Output the [X, Y] coordinate of the center of the cell containing the given text.  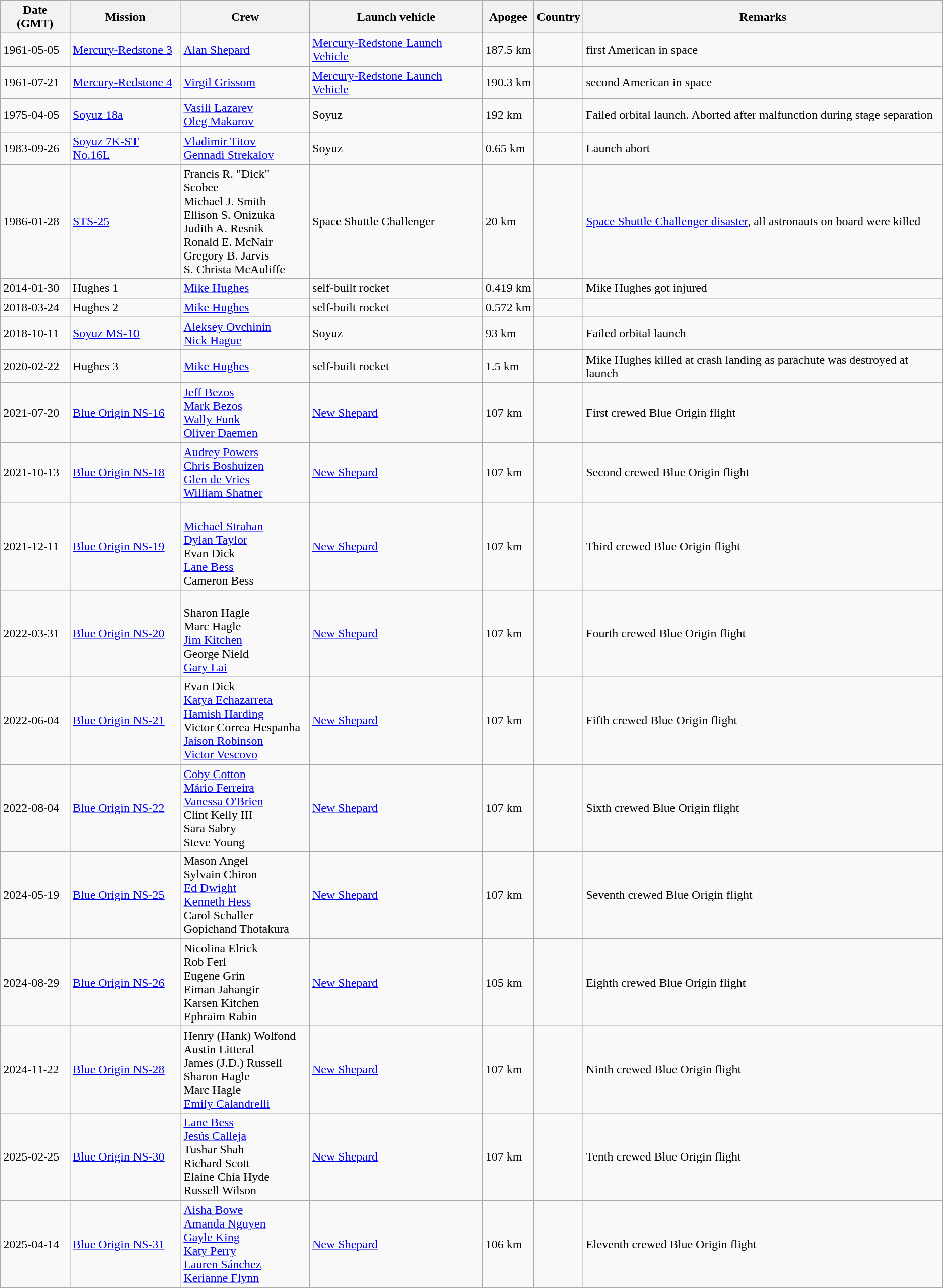
first American in space [763, 49]
Aleksey OvchininNick Hague [245, 334]
Hughes 2 [125, 307]
2024-08-29 [35, 983]
Failed orbital launch. Aborted after malfunction during stage separation [763, 115]
Blue Origin NS-21 [125, 721]
Fifth crewed Blue Origin flight [763, 721]
Audrey PowersChris BoshuizenGlen de VriesWilliam Shatner [245, 473]
Blue Origin NS-16 [125, 412]
2022-06-04 [35, 721]
2018-10-11 [35, 334]
Sharon HagleMarc HagleJim KitchenGeorge NieldGary Lai [245, 634]
2024-11-22 [35, 1069]
Blue Origin NS-26 [125, 983]
20 km [508, 222]
Vasili LazarevOleg Makarov [245, 115]
187.5 km [508, 49]
Blue Origin NS-22 [125, 808]
1983-09-26 [35, 148]
Third crewed Blue Origin flight [763, 546]
Country [559, 17]
192 km [508, 115]
1975-04-05 [35, 115]
Henry (Hank) WolfondAustin LitteralJames (J.D.) RussellSharon HagleMarc HagleEmily Calandrelli [245, 1069]
2014-01-30 [35, 288]
Mike Hughes got injured [763, 288]
Soyuz MS-10 [125, 334]
Alan Shepard [245, 49]
Mason AngelSylvain ChironEd DwightKenneth HessCarol SchallerGopichand Thotakura [245, 895]
190.3 km [508, 83]
Fourth crewed Blue Origin flight [763, 634]
Blue Origin NS-30 [125, 1157]
106 km [508, 1244]
Seventh crewed Blue Origin flight [763, 895]
Apogee [508, 17]
0.572 km [508, 307]
Date (GMT) [35, 17]
Ninth crewed Blue Origin flight [763, 1069]
Soyuz 18a [125, 115]
Failed orbital launch [763, 334]
1961-07-21 [35, 83]
Blue Origin NS-25 [125, 895]
1986-01-28 [35, 222]
0.419 km [508, 288]
2022-03-31 [35, 634]
1.5 km [508, 366]
Hughes 1 [125, 288]
Hughes 3 [125, 366]
Jeff BezosMark BezosWally FunkOliver Daemen [245, 412]
Space Shuttle Challenger [396, 222]
Launch vehicle [396, 17]
Second crewed Blue Origin flight [763, 473]
Eleventh crewed Blue Origin flight [763, 1244]
Nicolina ElrickRob FerlEugene GrinEiman JahangirKarsen KitchenEphraim Rabin [245, 983]
2025-04-14 [35, 1244]
2024-05-19 [35, 895]
Blue Origin NS-18 [125, 473]
Vladimir TitovGennadi Strekalov [245, 148]
Blue Origin NS-28 [125, 1069]
2018-03-24 [35, 307]
Coby CottonMário FerreiraVanessa O'BrienClint Kelly IIISara SabrySteve Young [245, 808]
Blue Origin NS-31 [125, 1244]
Blue Origin NS-19 [125, 546]
Launch abort [763, 148]
Remarks [763, 17]
STS-25 [125, 222]
Lane BessJesús CallejaTushar ShahRichard ScottElaine Chia HydeRussell Wilson [245, 1157]
Soyuz 7K-ST No.16L [125, 148]
105 km [508, 983]
2020-02-22 [35, 366]
Mercury-Redstone 4 [125, 83]
Francis R. "Dick" ScobeeMichael J. SmithEllison S. OnizukaJudith A. ResnikRonald E. McNairGregory B. JarvisS. Christa McAuliffe [245, 222]
Virgil Grissom [245, 83]
second American in space [763, 83]
2025-02-25 [35, 1157]
2021-10-13 [35, 473]
Sixth crewed Blue Origin flight [763, 808]
2022-08-04 [35, 808]
Eighth crewed Blue Origin flight [763, 983]
Evan DickKatya EchazarretaHamish HardingVictor Correa HespanhaJaison RobinsonVictor Vescovo [245, 721]
Michael StrahanDylan TaylorEvan DickLane BessCameron Bess [245, 546]
Mission [125, 17]
Mike Hughes killed at crash landing as parachute was destroyed at launch [763, 366]
First crewed Blue Origin flight [763, 412]
Blue Origin NS-20 [125, 634]
2021-07-20 [35, 412]
Tenth crewed Blue Origin flight [763, 1157]
Space Shuttle Challenger disaster, all astronauts on board were killed [763, 222]
Aisha BoweAmanda NguyenGayle KingKaty PerryLauren SánchezKerianne Flynn [245, 1244]
1961-05-05 [35, 49]
Crew [245, 17]
93 km [508, 334]
Mercury-Redstone 3 [125, 49]
2021-12-11 [35, 546]
0.65 km [508, 148]
